For the text-containing cell, return its midpoint in [X, Y] coordinate format. 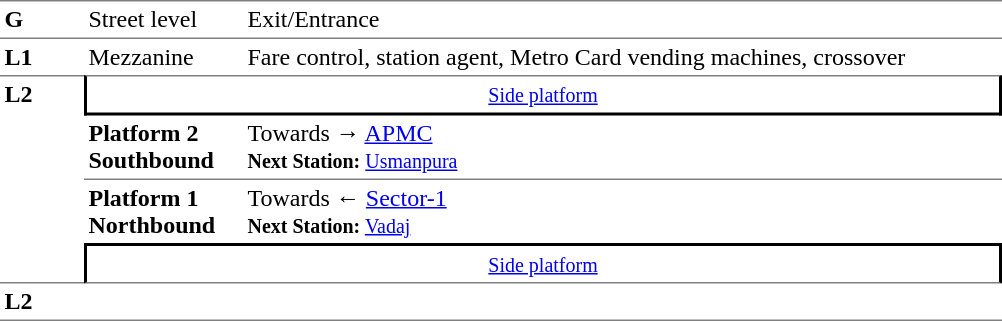
Mezzanine [164, 57]
Exit/Entrance [622, 20]
Towards → APMCNext Station: Usmanpura [622, 148]
Towards ← Sector-1Next Station: Vadaj [622, 212]
L2 [42, 179]
G [42, 20]
Platform 1Northbound [164, 212]
Fare control, station agent, Metro Card vending machines, crossover [622, 57]
Street level [164, 20]
L1 [42, 57]
Platform 2Southbound [164, 148]
